Locate the cell with the specified text and output its (X, Y) center coordinate. 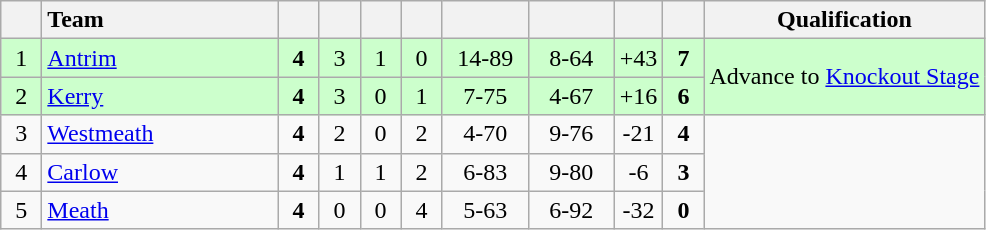
Antrim (160, 58)
6-83 (485, 172)
5-63 (485, 210)
7-75 (485, 96)
4-70 (485, 134)
Kerry (160, 96)
+16 (638, 96)
Team (160, 20)
-32 (638, 210)
Westmeath (160, 134)
-6 (638, 172)
6-92 (571, 210)
7 (684, 58)
6 (684, 96)
Meath (160, 210)
4-67 (571, 96)
8-64 (571, 58)
Advance to Knockout Stage (844, 77)
Qualification (844, 20)
9-80 (571, 172)
9-76 (571, 134)
Carlow (160, 172)
+43 (638, 58)
-21 (638, 134)
14-89 (485, 58)
5 (22, 210)
